Scan for the cell matching the given text and deliver its (x, y) coordinate at center. 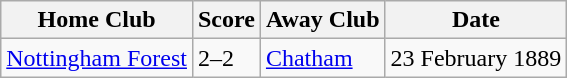
Nottingham Forest (97, 58)
23 February 1889 (476, 58)
Date (476, 20)
2–2 (226, 58)
Chatham (322, 58)
Home Club (97, 20)
Away Club (322, 20)
Score (226, 20)
